Search for the cell housing the specified text and yield its (X, Y) center coordinate. 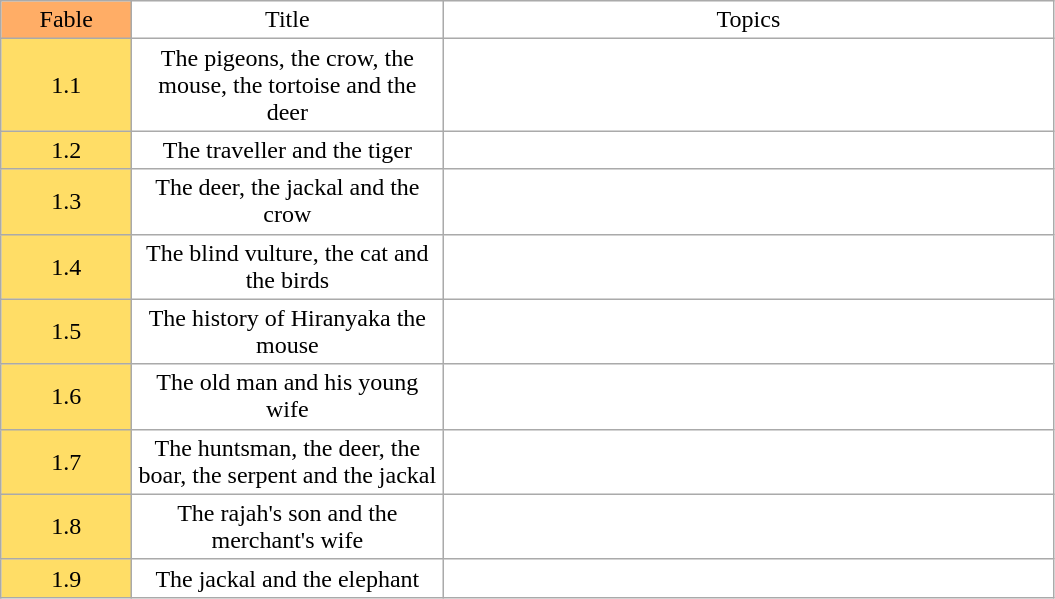
The rajah's son and the merchant's wife (288, 526)
1.4 (66, 266)
1.1 (66, 85)
1.8 (66, 526)
The huntsman, the deer, the boar, the serpent and the jackal (288, 462)
1.3 (66, 202)
The deer, the jackal and the crow (288, 202)
Title (288, 20)
1.2 (66, 150)
Topics (748, 20)
1.9 (66, 578)
1.5 (66, 332)
The traveller and the tiger (288, 150)
The old man and his young wife (288, 396)
The history of Hiranyaka the mouse (288, 332)
The jackal and the elephant (288, 578)
Fable (66, 20)
1.6 (66, 396)
The blind vulture, the cat and the birds (288, 266)
1.7 (66, 462)
The pigeons, the crow, the mouse, the tortoise and the deer (288, 85)
